Detect which cell encompasses the target text, then output its [x, y] center coordinate. 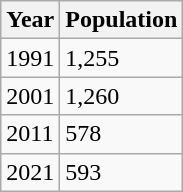
1,255 [122, 58]
2011 [30, 134]
1991 [30, 58]
1,260 [122, 96]
578 [122, 134]
2021 [30, 172]
Year [30, 20]
593 [122, 172]
Population [122, 20]
2001 [30, 96]
